Output the (x, y) coordinate of the center of the cell containing the given text.  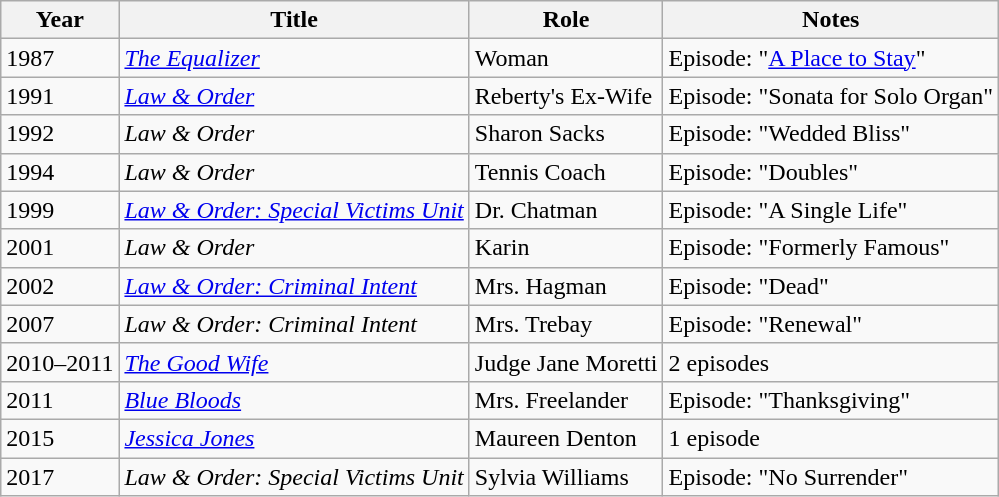
2001 (60, 248)
Episode: "Dead" (831, 286)
Reberty's Ex-Wife (566, 96)
Title (294, 20)
Episode: "Doubles" (831, 172)
Blue Bloods (294, 400)
1 episode (831, 438)
2010–2011 (60, 362)
Mrs. Hagman (566, 286)
2 episodes (831, 362)
Jessica Jones (294, 438)
Notes (831, 20)
Mrs. Freelander (566, 400)
2007 (60, 324)
1987 (60, 58)
Episode: "Sonata for Solo Organ" (831, 96)
Episode: "Renewal" (831, 324)
1999 (60, 210)
Sylvia Williams (566, 477)
Woman (566, 58)
Year (60, 20)
Episode: "Thanksgiving" (831, 400)
Judge Jane Moretti (566, 362)
Tennis Coach (566, 172)
1994 (60, 172)
2015 (60, 438)
Mrs. Trebay (566, 324)
Karin (566, 248)
Dr. Chatman (566, 210)
Episode: "A Single Life" (831, 210)
Episode: "Wedded Bliss" (831, 134)
1992 (60, 134)
2002 (60, 286)
Sharon Sacks (566, 134)
Episode: "A Place to Stay" (831, 58)
Role (566, 20)
The Equalizer (294, 58)
Maureen Denton (566, 438)
2011 (60, 400)
1991 (60, 96)
Episode: "Formerly Famous" (831, 248)
Episode: "No Surrender" (831, 477)
2017 (60, 477)
The Good Wife (294, 362)
